Detect which cell encompasses the target text, then output its [x, y] center coordinate. 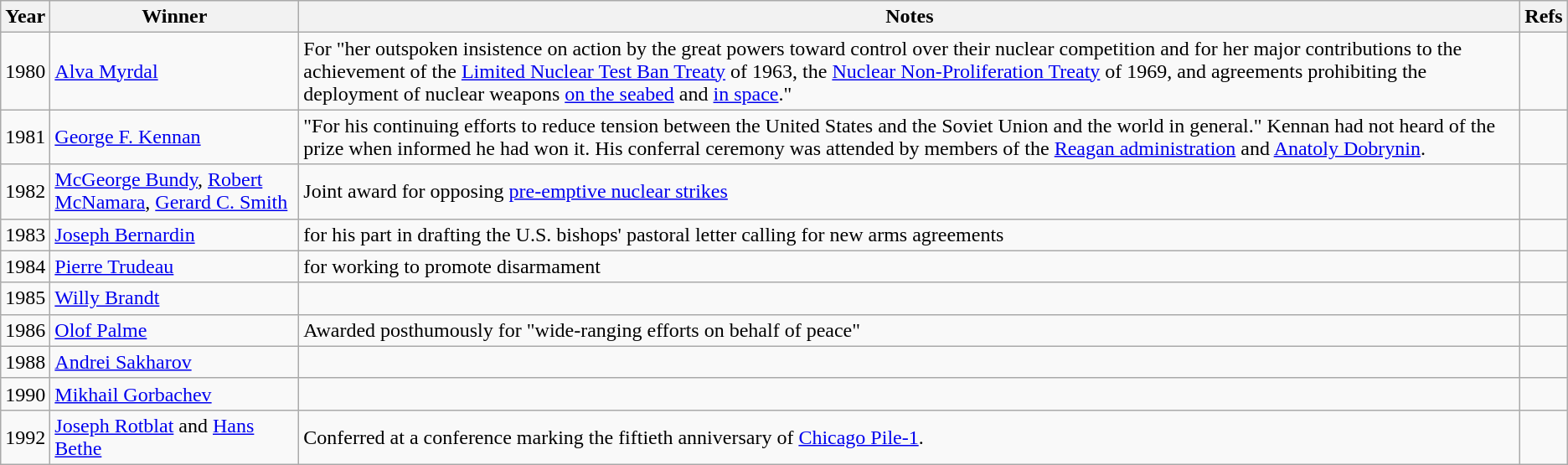
George F. Kennan [174, 137]
Joint award for opposing pre-emptive nuclear strikes [910, 191]
for his part in drafting the U.S. bishops' pastoral letter calling for new arms agreements [910, 235]
Awarded posthumously for "wide-ranging efforts on behalf of peace" [910, 330]
Pierre Trudeau [174, 266]
Refs [1544, 17]
1986 [25, 330]
Alva Myrdal [174, 71]
Andrei Sakharov [174, 362]
Joseph Bernardin [174, 235]
Winner [174, 17]
1984 [25, 266]
1985 [25, 298]
Joseph Rotblat and Hans Bethe [174, 437]
Willy Brandt [174, 298]
McGeorge Bundy, Robert McNamara, Gerard C. Smith [174, 191]
Olof Palme [174, 330]
1981 [25, 137]
Mikhail Gorbachev [174, 394]
Notes [910, 17]
1983 [25, 235]
1980 [25, 71]
1992 [25, 437]
1990 [25, 394]
Year [25, 17]
for working to promote disarmament [910, 266]
1988 [25, 362]
1982 [25, 191]
Conferred at a conference marking the fiftieth anniversary of Chicago Pile-1. [910, 437]
